Pinpoint the cell where the given text exists, returning its (X, Y) midpoint coordinate. 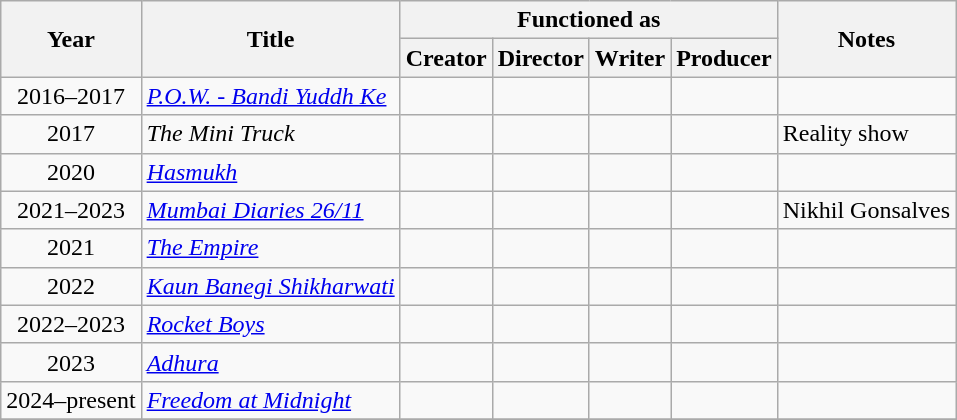
Writer (630, 58)
2022 (71, 286)
Nikhil Gonsalves (866, 210)
Year (71, 39)
Reality show (866, 134)
Kaun Banegi Shikharwati (270, 286)
2016–2017 (71, 96)
Freedom at Midnight (270, 400)
2023 (71, 362)
2024–present (71, 400)
The Empire (270, 248)
Title (270, 39)
P.O.W. - Bandi Yuddh Ke (270, 96)
Notes (866, 39)
Functioned as (588, 20)
Mumbai Diaries 26/11 (270, 210)
Creator (446, 58)
Director (540, 58)
Hasmukh (270, 172)
The Mini Truck (270, 134)
Rocket Boys (270, 324)
Producer (724, 58)
2021 (71, 248)
2022–2023 (71, 324)
2021–2023 (71, 210)
Adhura (270, 362)
2020 (71, 172)
2017 (71, 134)
